For the text-containing cell, return its midpoint in [X, Y] coordinate format. 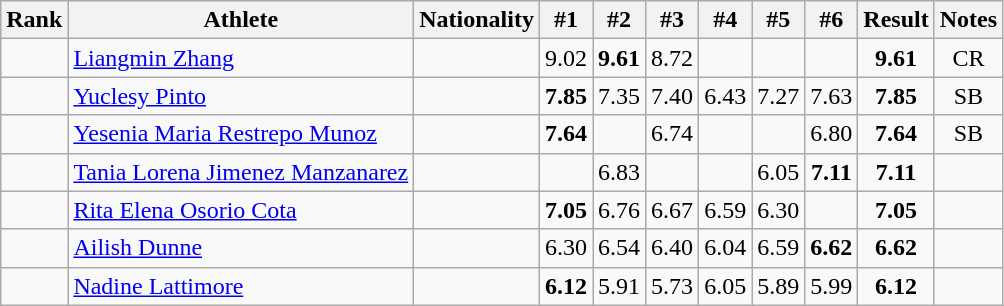
6.80 [832, 134]
#6 [832, 20]
5.73 [672, 286]
Rita Elena Osorio Cota [241, 210]
CR [968, 58]
#5 [778, 20]
9.02 [566, 58]
Yesenia Maria Restrepo Munoz [241, 134]
#1 [566, 20]
Athlete [241, 20]
Tania Lorena Jimenez Manzanarez [241, 172]
5.91 [620, 286]
#2 [620, 20]
7.27 [778, 96]
6.04 [726, 248]
7.63 [832, 96]
Rank [34, 20]
Result [896, 20]
7.40 [672, 96]
5.99 [832, 286]
8.72 [672, 58]
6.40 [672, 248]
6.43 [726, 96]
6.67 [672, 210]
6.54 [620, 248]
Yuclesy Pinto [241, 96]
7.35 [620, 96]
#3 [672, 20]
6.74 [672, 134]
Nadine Lattimore [241, 286]
Ailish Dunne [241, 248]
Nationality [477, 20]
5.89 [778, 286]
Liangmin Zhang [241, 58]
6.76 [620, 210]
#4 [726, 20]
6.83 [620, 172]
Notes [968, 20]
